Provide the [X, Y] coordinate of the cell's center where the given text is located.  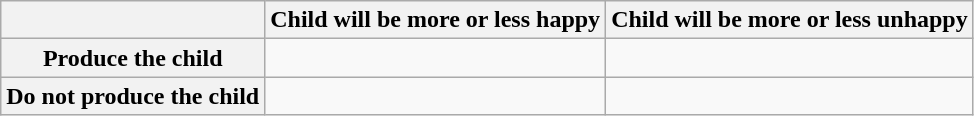
Child will be more or less unhappy [790, 20]
Produce the child [133, 58]
Do not produce the child [133, 96]
Child will be more or less happy [436, 20]
